Scan for the cell matching the given text and deliver its [x, y] coordinate at center. 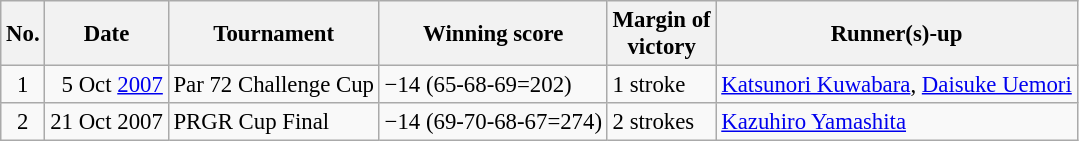
Kazuhiro Yamashita [896, 122]
Tournament [274, 34]
Date [106, 34]
Winning score [493, 34]
21 Oct 2007 [106, 122]
Runner(s)-up [896, 34]
No. [23, 34]
Par 72 Challenge Cup [274, 85]
−14 (65-68-69=202) [493, 85]
2 [23, 122]
5 Oct 2007 [106, 85]
−14 (69-70-68-67=274) [493, 122]
PRGR Cup Final [274, 122]
Margin ofvictory [662, 34]
2 strokes [662, 122]
Katsunori Kuwabara, Daisuke Uemori [896, 85]
1 stroke [662, 85]
1 [23, 85]
